For the text-containing cell, return its midpoint in [x, y] coordinate format. 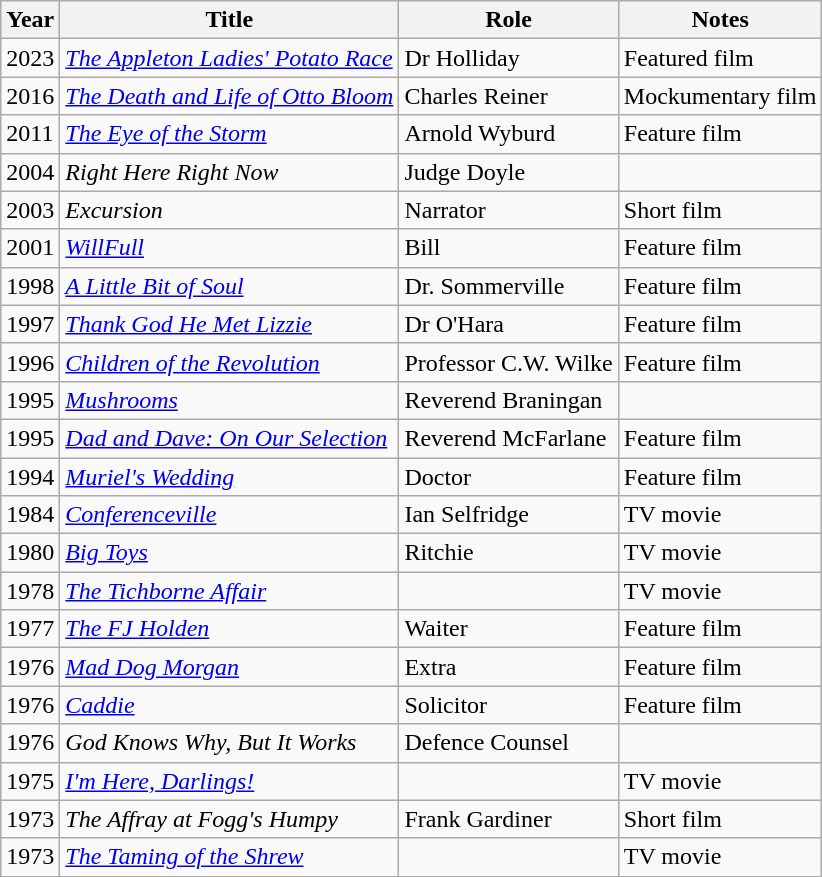
Dr. Sommerville [508, 286]
The Death and Life of Otto Bloom [230, 96]
2023 [30, 58]
Featured film [720, 58]
Mockumentary film [720, 96]
WillFull [230, 248]
I'm Here, Darlings! [230, 781]
Thank God He Met Lizzie [230, 324]
Frank Gardiner [508, 819]
2003 [30, 210]
The Tichborne Affair [230, 591]
1997 [30, 324]
1998 [30, 286]
Dr Holliday [508, 58]
2001 [30, 248]
The Appleton Ladies' Potato Race [230, 58]
Defence Counsel [508, 743]
Doctor [508, 477]
Ian Selfridge [508, 515]
Notes [720, 20]
1996 [30, 362]
A Little Bit of Soul [230, 286]
The FJ Holden [230, 629]
Waiter [508, 629]
2004 [30, 172]
Mushrooms [230, 400]
1980 [30, 553]
Extra [508, 667]
Dad and Dave: On Our Selection [230, 438]
Narrator [508, 210]
1977 [30, 629]
God Knows Why, But It Works [230, 743]
1984 [30, 515]
Right Here Right Now [230, 172]
Arnold Wyburd [508, 134]
Year [30, 20]
1994 [30, 477]
Reverend McFarlane [508, 438]
2016 [30, 96]
Children of the Revolution [230, 362]
Conferenceville [230, 515]
Role [508, 20]
The Eye of the Storm [230, 134]
The Affray at Fogg's Humpy [230, 819]
2011 [30, 134]
Solicitor [508, 705]
Reverend Braningan [508, 400]
Excursion [230, 210]
Charles Reiner [508, 96]
Caddie [230, 705]
Dr O'Hara [508, 324]
Professor C.W. Wilke [508, 362]
Bill [508, 248]
Ritchie [508, 553]
1975 [30, 781]
The Taming of the Shrew [230, 857]
Big Toys [230, 553]
Title [230, 20]
Judge Doyle [508, 172]
1978 [30, 591]
Mad Dog Morgan [230, 667]
Muriel's Wedding [230, 477]
